Search for the cell housing the specified text and yield its [x, y] center coordinate. 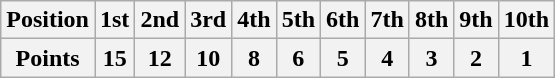
8 [254, 58]
9th [476, 20]
4th [254, 20]
3 [431, 58]
8th [431, 20]
10 [208, 58]
2nd [160, 20]
6th [343, 20]
3rd [208, 20]
15 [114, 58]
6 [298, 58]
4 [387, 58]
1st [114, 20]
5th [298, 20]
2 [476, 58]
7th [387, 20]
Points [48, 58]
1 [526, 58]
5 [343, 58]
10th [526, 20]
Position [48, 20]
12 [160, 58]
